Return the [x, y] coordinate for the center point of the cell that contains the specified text.  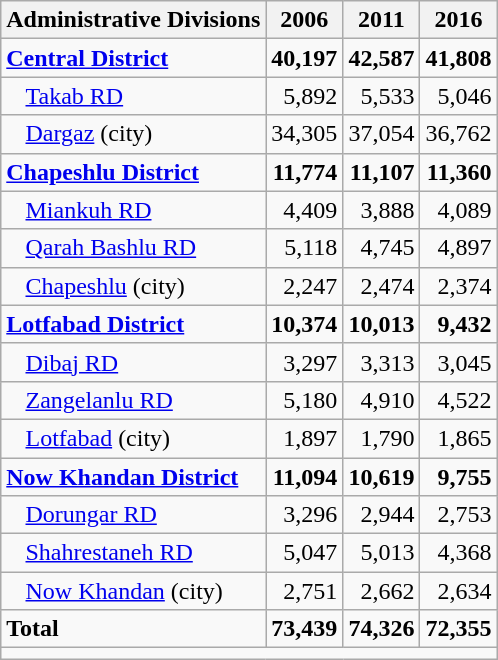
Dibaj RD [134, 362]
Miankuh RD [134, 210]
5,047 [304, 553]
34,305 [304, 134]
11,360 [458, 172]
Dargaz (city) [134, 134]
1,865 [458, 438]
2,474 [382, 286]
36,762 [458, 134]
5,013 [382, 553]
74,326 [382, 629]
Chapeshlu District [134, 172]
3,888 [382, 210]
5,533 [382, 96]
11,774 [304, 172]
Takab RD [134, 96]
4,522 [458, 400]
3,297 [304, 362]
72,355 [458, 629]
Shahrestaneh RD [134, 553]
Lotfabad District [134, 324]
2,662 [382, 591]
40,197 [304, 58]
4,368 [458, 553]
9,755 [458, 477]
11,094 [304, 477]
Central District [134, 58]
11,107 [382, 172]
5,118 [304, 248]
2,247 [304, 286]
2,751 [304, 591]
Chapeshlu (city) [134, 286]
4,910 [382, 400]
2,634 [458, 591]
10,619 [382, 477]
4,089 [458, 210]
1,897 [304, 438]
Now Khandan (city) [134, 591]
Lotfabad (city) [134, 438]
1,790 [382, 438]
4,897 [458, 248]
4,745 [382, 248]
5,180 [304, 400]
5,892 [304, 96]
2011 [382, 20]
Administrative Divisions [134, 20]
2,374 [458, 286]
2,753 [458, 515]
Dorungar RD [134, 515]
2006 [304, 20]
9,432 [458, 324]
2,944 [382, 515]
3,045 [458, 362]
2016 [458, 20]
10,374 [304, 324]
4,409 [304, 210]
73,439 [304, 629]
42,587 [382, 58]
37,054 [382, 134]
Zangelanlu RD [134, 400]
Now Khandan District [134, 477]
10,013 [382, 324]
3,313 [382, 362]
5,046 [458, 96]
Qarah Bashlu RD [134, 248]
41,808 [458, 58]
Total [134, 629]
3,296 [304, 515]
